Provide the [x, y] coordinate of the cell's center where the given text is located.  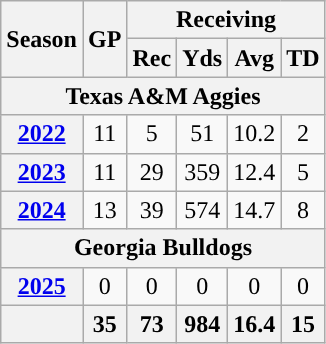
Rec [152, 58]
8 [303, 210]
2025 [42, 286]
Season [42, 39]
TD [303, 58]
2 [303, 134]
14.7 [254, 210]
13 [104, 210]
16.4 [254, 324]
29 [152, 172]
2024 [42, 210]
Texas A&M Aggies [163, 96]
359 [202, 172]
12.4 [254, 172]
10.2 [254, 134]
51 [202, 134]
Receiving [226, 20]
73 [152, 324]
2023 [42, 172]
Yds [202, 58]
Georgia Bulldogs [163, 248]
2022 [42, 134]
984 [202, 324]
15 [303, 324]
39 [152, 210]
574 [202, 210]
35 [104, 324]
Avg [254, 58]
GP [104, 39]
